Search for the cell housing the specified text and yield its [X, Y] center coordinate. 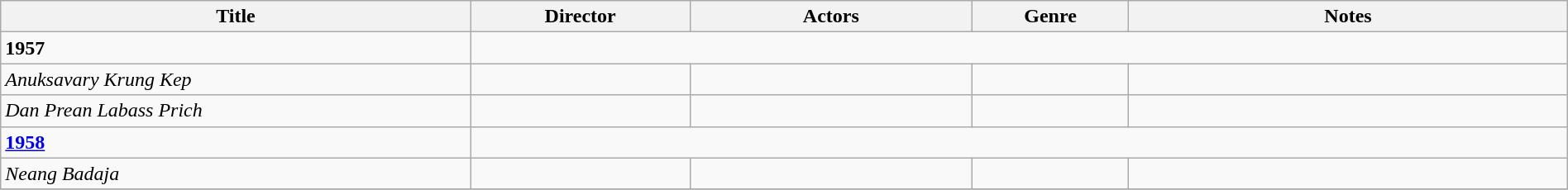
1957 [236, 48]
Director [581, 17]
Dan Prean Labass Prich [236, 111]
Genre [1050, 17]
Anuksavary Krung Kep [236, 79]
1958 [236, 142]
Actors [830, 17]
Neang Badaja [236, 173]
Notes [1348, 17]
Title [236, 17]
